Find where the given text appears and provide that cell's center as [X, Y] coordinate. 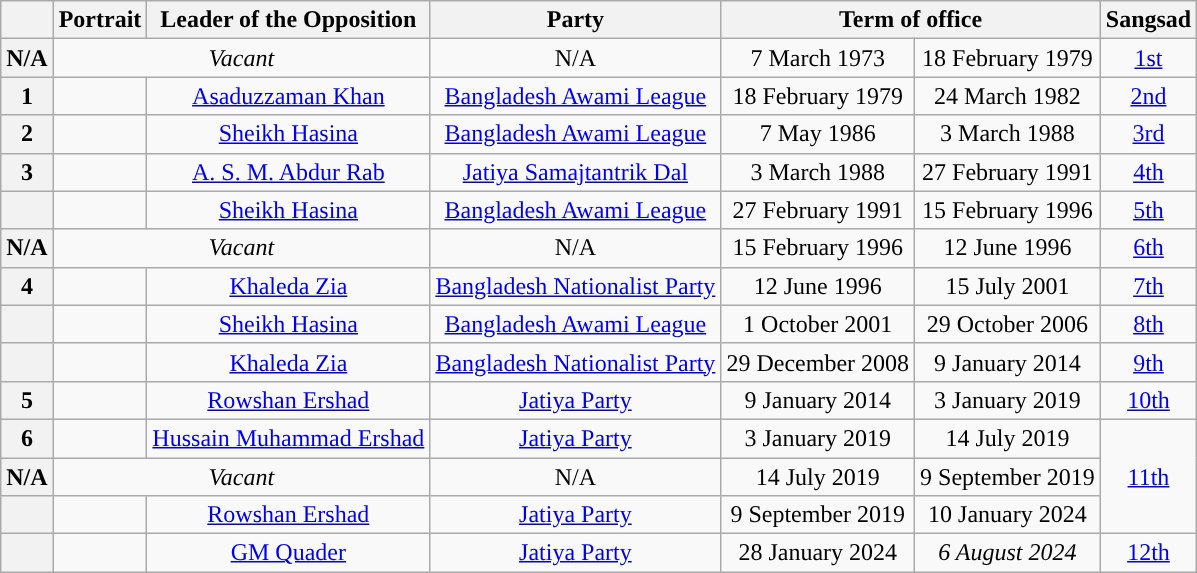
Hussain Muhammad Ershad [288, 438]
Term of office [910, 20]
Sangsad [1148, 20]
GM Quader [288, 553]
3 [27, 172]
Portrait [100, 20]
10 January 2024 [1008, 515]
6 [27, 438]
Party [576, 20]
10th [1148, 400]
6th [1148, 248]
7 March 1973 [818, 58]
2nd [1148, 96]
1 [27, 96]
Asaduzzaman Khan [288, 96]
A. S. M. Abdur Rab [288, 172]
11th [1148, 476]
Jatiya Samajtantrik Dal [576, 172]
6 August 2024 [1008, 553]
29 October 2006 [1008, 324]
1st [1148, 58]
12th [1148, 553]
Leader of the Opposition [288, 20]
7th [1148, 286]
15 July 2001 [1008, 286]
7 May 1986 [818, 134]
9th [1148, 362]
1 October 2001 [818, 324]
3rd [1148, 134]
5th [1148, 210]
24 March 1982 [1008, 96]
5 [27, 400]
4 [27, 286]
2 [27, 134]
8th [1148, 324]
29 December 2008 [818, 362]
28 January 2024 [818, 553]
4th [1148, 172]
